Output the (X, Y) coordinate of the center of the cell containing the given text.  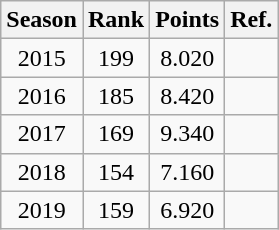
2015 (42, 58)
Points (188, 20)
159 (116, 210)
Rank (116, 20)
8.420 (188, 96)
2017 (42, 134)
Season (42, 20)
6.920 (188, 210)
2019 (42, 210)
7.160 (188, 172)
169 (116, 134)
9.340 (188, 134)
185 (116, 96)
Ref. (252, 20)
8.020 (188, 58)
199 (116, 58)
154 (116, 172)
2018 (42, 172)
2016 (42, 96)
